Provide the (x, y) coordinate of the cell's center where the given text is located.  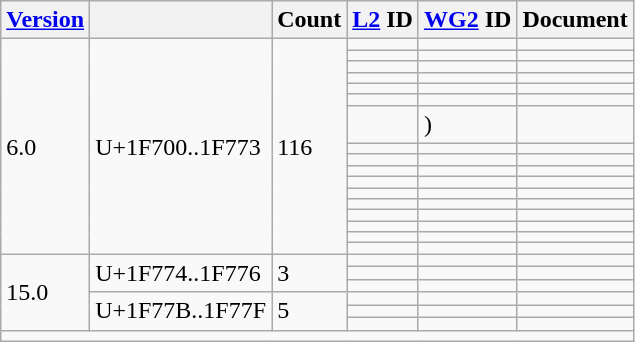
Document (575, 20)
U+1F700..1F773 (181, 146)
6.0 (46, 146)
WG2 ID (467, 20)
U+1F774..1F776 (181, 273)
) (467, 124)
15.0 (46, 292)
5 (310, 311)
Count (310, 20)
116 (310, 146)
Version (46, 20)
L2 ID (383, 20)
3 (310, 273)
U+1F77B..1F77F (181, 311)
